Identify which cell holds the provided text, then report its (X, Y) central coordinate. 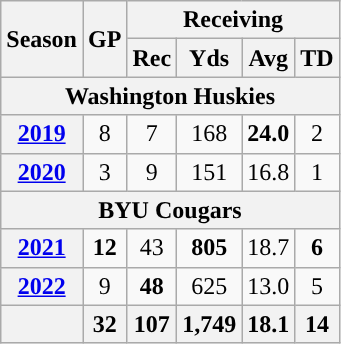
32 (104, 324)
2019 (42, 134)
151 (210, 172)
2022 (42, 286)
6 (317, 248)
14 (317, 324)
24.0 (268, 134)
3 (104, 172)
2021 (42, 248)
Yds (210, 58)
Rec (152, 58)
8 (104, 134)
805 (210, 248)
Season (42, 39)
Washington Huskies (170, 96)
168 (210, 134)
1 (317, 172)
5 (317, 286)
625 (210, 286)
Receiving (233, 20)
43 (152, 248)
TD (317, 58)
7 (152, 134)
18.1 (268, 324)
13.0 (268, 286)
2020 (42, 172)
1,749 (210, 324)
48 (152, 286)
18.7 (268, 248)
GP (104, 39)
2 (317, 134)
BYU Cougars (170, 210)
107 (152, 324)
12 (104, 248)
Avg (268, 58)
16.8 (268, 172)
